Determine the (x, y) coordinate at the center of the cell enclosing the given text.  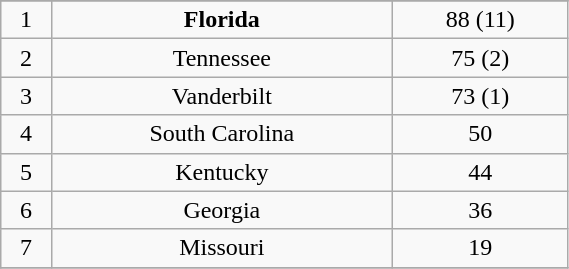
2 (26, 58)
73 (1) (480, 96)
88 (11) (480, 20)
19 (480, 248)
Kentucky (222, 172)
Tennessee (222, 58)
5 (26, 172)
6 (26, 210)
4 (26, 134)
Georgia (222, 210)
Vanderbilt (222, 96)
Missouri (222, 248)
50 (480, 134)
75 (2) (480, 58)
36 (480, 210)
7 (26, 248)
3 (26, 96)
Florida (222, 20)
44 (480, 172)
1 (26, 20)
South Carolina (222, 134)
